Find where the given text appears and provide that cell's center as [x, y] coordinate. 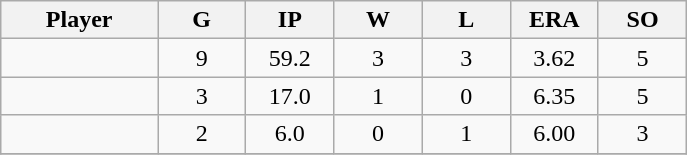
6.00 [554, 134]
Player [80, 20]
SO [642, 20]
IP [290, 20]
L [466, 20]
W [378, 20]
6.0 [290, 134]
9 [202, 58]
ERA [554, 20]
G [202, 20]
3.62 [554, 58]
59.2 [290, 58]
17.0 [290, 96]
6.35 [554, 96]
2 [202, 134]
